Determine the [x, y] coordinate at the center of the cell enclosing the given text.  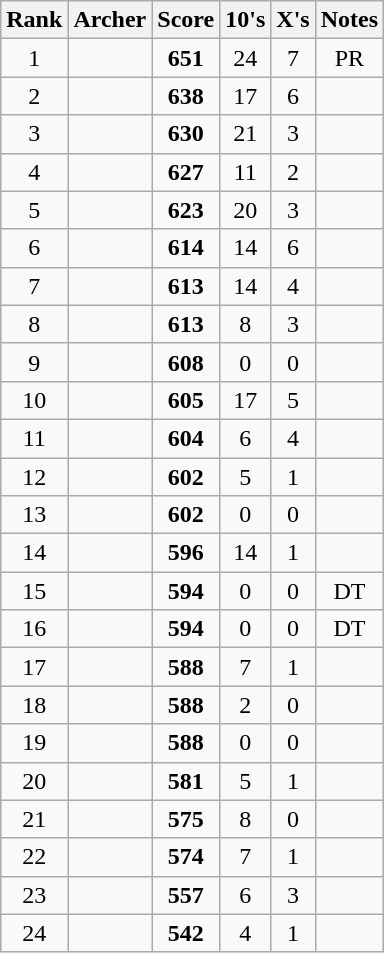
PR [349, 58]
542 [186, 933]
22 [34, 857]
581 [186, 781]
16 [34, 629]
605 [186, 400]
Archer [110, 20]
13 [34, 515]
Score [186, 20]
614 [186, 248]
Notes [349, 20]
9 [34, 362]
15 [34, 591]
18 [34, 705]
630 [186, 134]
X's [293, 20]
638 [186, 96]
23 [34, 895]
557 [186, 895]
651 [186, 58]
10's [246, 20]
608 [186, 362]
574 [186, 857]
596 [186, 553]
12 [34, 477]
Rank [34, 20]
623 [186, 210]
10 [34, 400]
575 [186, 819]
604 [186, 438]
627 [186, 172]
19 [34, 743]
